Search for the cell housing the specified text and yield its [x, y] center coordinate. 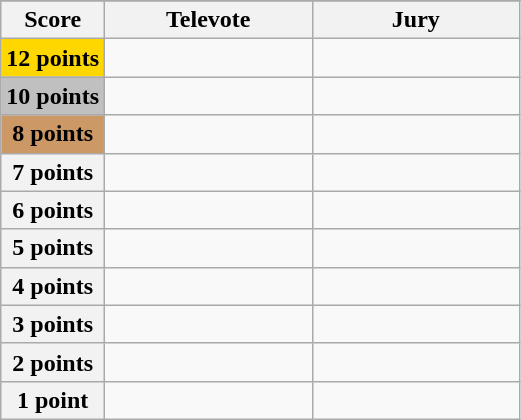
6 points [53, 210]
Jury [416, 20]
12 points [53, 58]
Televote [209, 20]
5 points [53, 248]
3 points [53, 324]
2 points [53, 362]
1 point [53, 400]
8 points [53, 134]
7 points [53, 172]
10 points [53, 96]
Score [53, 20]
4 points [53, 286]
